Return (X, Y) of the center of cell containing provided text 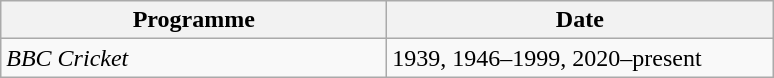
1939, 1946–1999, 2020–present (580, 58)
Date (580, 20)
BBC Cricket (194, 58)
Programme (194, 20)
